Scan for the cell matching the given text and deliver its [x, y] coordinate at center. 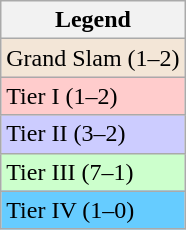
Grand Slam (1–2) [93, 58]
Tier II (3–2) [93, 134]
Tier IV (1–0) [93, 210]
Tier III (7–1) [93, 172]
Legend [93, 20]
Tier I (1–2) [93, 96]
